Detect which cell encompasses the target text, then output its [X, Y] center coordinate. 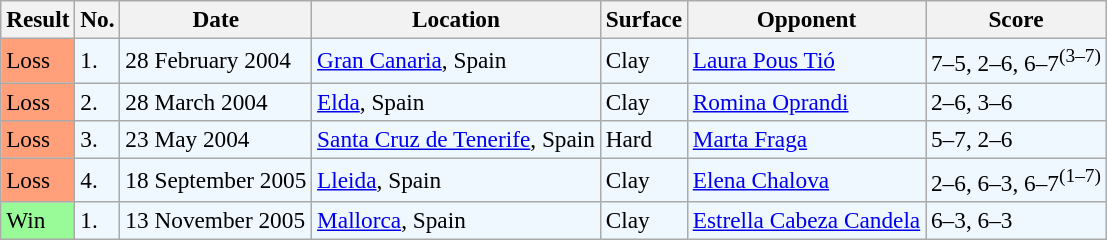
13 November 2005 [216, 221]
Score [1016, 19]
Marta Fraga [806, 139]
28 March 2004 [216, 101]
7–5, 2–6, 6–7(3–7) [1016, 60]
Laura Pous Tió [806, 60]
Date [216, 19]
Mallorca, Spain [456, 221]
Santa Cruz de Tenerife, Spain [456, 139]
Win [38, 221]
Opponent [806, 19]
6–3, 6–3 [1016, 221]
28 February 2004 [216, 60]
2–6, 3–6 [1016, 101]
Result [38, 19]
2–6, 6–3, 6–7(1–7) [1016, 180]
Hard [644, 139]
18 September 2005 [216, 180]
Surface [644, 19]
2. [98, 101]
Romina Oprandi [806, 101]
Lleida, Spain [456, 180]
4. [98, 180]
Elena Chalova [806, 180]
3. [98, 139]
No. [98, 19]
Location [456, 19]
23 May 2004 [216, 139]
Estrella Cabeza Candela [806, 221]
5–7, 2–6 [1016, 139]
Elda, Spain [456, 101]
Gran Canaria, Spain [456, 60]
